Pinpoint the cell where the given text exists, returning its [X, Y] midpoint coordinate. 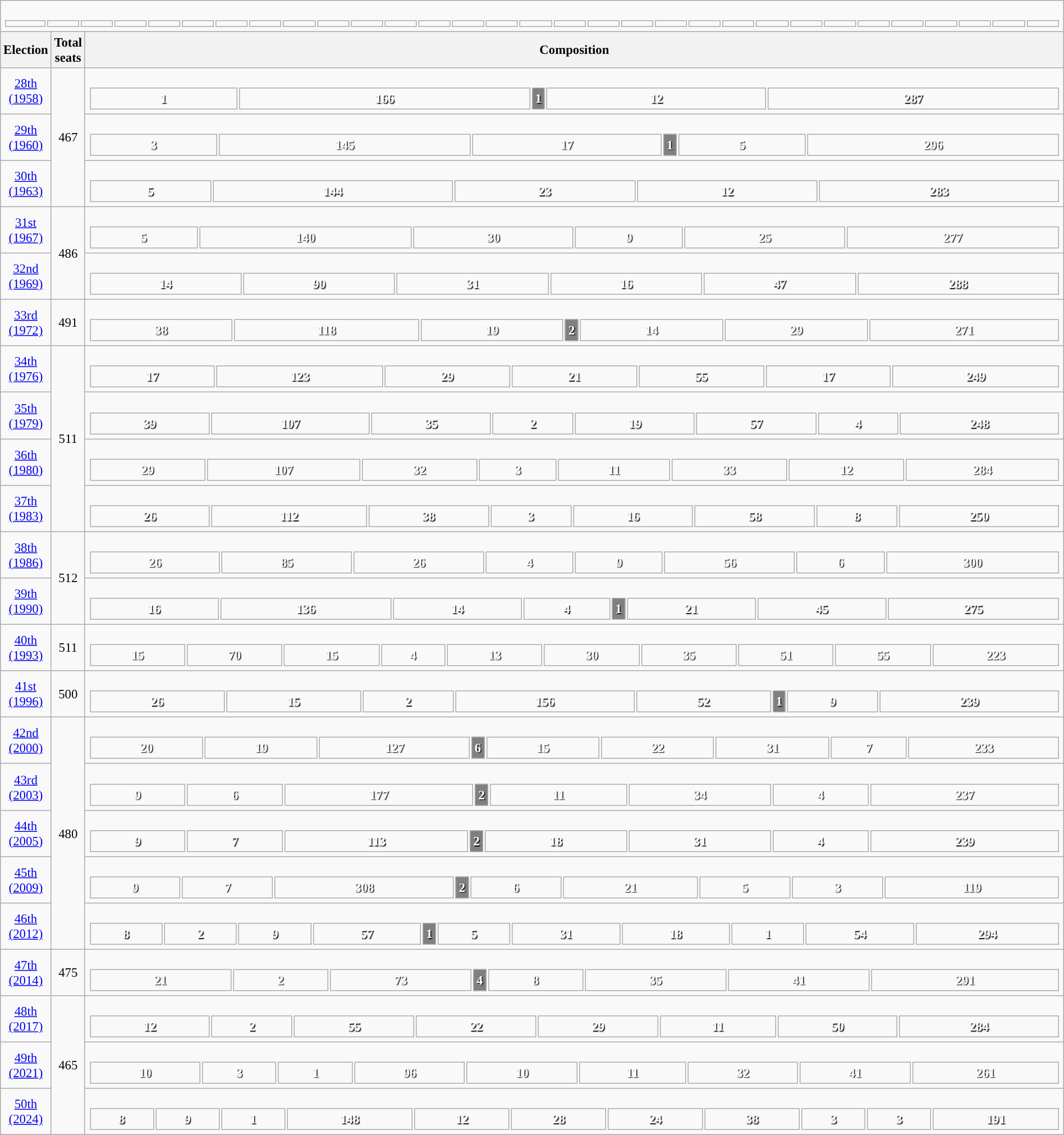
288 [958, 284]
12 2 55 22 29 11 50 284 [574, 1019]
44th(2005) [26, 833]
39 107 35 2 19 57 4 248 [574, 415]
46th(2012) [26, 926]
9 7 308 2 6 21 5 3 119 [574, 880]
20 [146, 748]
467 [68, 137]
491 [68, 323]
249 [976, 377]
41st(1996) [26, 694]
36th(1980) [26, 463]
275 [973, 608]
118 [327, 330]
283 [939, 191]
237 [965, 795]
28th(1958) [26, 91]
38th(1986) [26, 555]
56 [730, 562]
33rd(1972) [26, 323]
85 [287, 562]
24 [655, 1119]
70 [235, 656]
113 [376, 841]
16 136 14 4 1 21 45 275 [574, 602]
29 107 32 3 11 33 12 284 [574, 463]
23 [545, 191]
145 [345, 145]
96 [410, 1073]
308 [365, 887]
223 [996, 656]
33 [729, 469]
5 144 23 12 283 [574, 184]
191 [996, 1119]
140 [305, 238]
38 118 19 2 14 29 271 [574, 323]
32nd(1969) [26, 276]
31st(1967) [26, 230]
8 9 1 148 12 28 24 38 3 3 191 [574, 1111]
30th(1963) [26, 184]
39th(1990) [26, 602]
233 [984, 748]
500 [68, 694]
Totalseats [68, 49]
300 [973, 562]
48th(2017) [26, 1019]
45th(2009) [26, 880]
512 [68, 578]
296 [933, 145]
58 [755, 516]
136 [305, 608]
250 [979, 516]
43rd(2003) [26, 787]
17 123 29 21 55 17 249 [574, 369]
112 [290, 516]
26 85 26 4 9 56 6 300 [574, 555]
10 3 1 96 10 11 32 41 261 [574, 1065]
20 19 127 6 15 22 31 7 233 [574, 741]
54 [860, 934]
13 [494, 656]
49th(2021) [26, 1065]
119 [972, 887]
14 90 31 16 47 288 [574, 276]
127 [395, 748]
47th(2014) [26, 972]
28 [559, 1119]
8 2 9 57 1 5 31 18 1 54 294 [574, 926]
177 [379, 795]
277 [953, 238]
144 [333, 191]
166 [385, 99]
9 7 113 2 18 31 4 239 [574, 833]
40th(1993) [26, 648]
294 [987, 934]
42nd(2000) [26, 741]
45 [822, 608]
26 112 38 3 16 58 8 250 [574, 509]
21 2 73 4 8 35 41 291 [574, 972]
37th(1983) [26, 509]
480 [68, 833]
25 [764, 238]
Composition [574, 49]
Election [26, 49]
3 145 17 1 5 296 [574, 137]
26 15 2 156 52 1 9 239 [574, 694]
261 [985, 1073]
50 [837, 1026]
52 [703, 702]
248 [980, 423]
291 [965, 980]
35th(1979) [26, 415]
123 [300, 377]
5 140 30 9 25 277 [574, 230]
486 [68, 253]
148 [350, 1119]
34 [700, 795]
15 70 15 4 13 30 35 51 55 223 [574, 648]
39 [149, 423]
1 166 1 12 287 [574, 91]
51 [786, 656]
271 [964, 330]
73 [401, 980]
47 [780, 284]
90 [319, 284]
465 [68, 1065]
29th(1960) [26, 137]
50th(2024) [26, 1111]
475 [68, 972]
287 [914, 99]
34th(1976) [26, 369]
9 6 177 2 11 34 4 237 [574, 787]
156 [544, 702]
